Scan for the cell matching the given text and deliver its [x, y] coordinate at center. 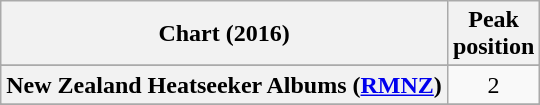
2 [493, 85]
New Zealand Heatseeker Albums (RMNZ) [224, 85]
Peak position [493, 34]
Chart (2016) [224, 34]
